Capture the cell that displays the provided text and extract its (X, Y) central coordinate. 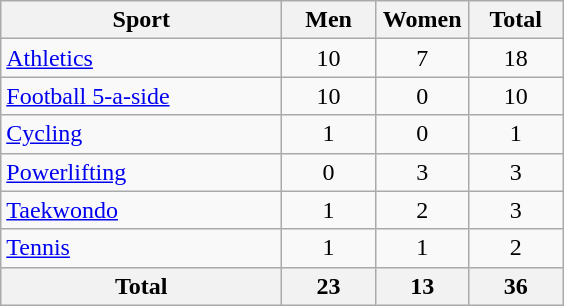
Women (422, 20)
Men (329, 20)
7 (422, 58)
13 (422, 286)
18 (516, 58)
Cycling (142, 134)
Taekwondo (142, 210)
Athletics (142, 58)
Powerlifting (142, 172)
Sport (142, 20)
Tennis (142, 248)
23 (329, 286)
36 (516, 286)
Football 5-a-side (142, 96)
